From the cell containing the given text, extract its center point as (X, Y) coordinate. 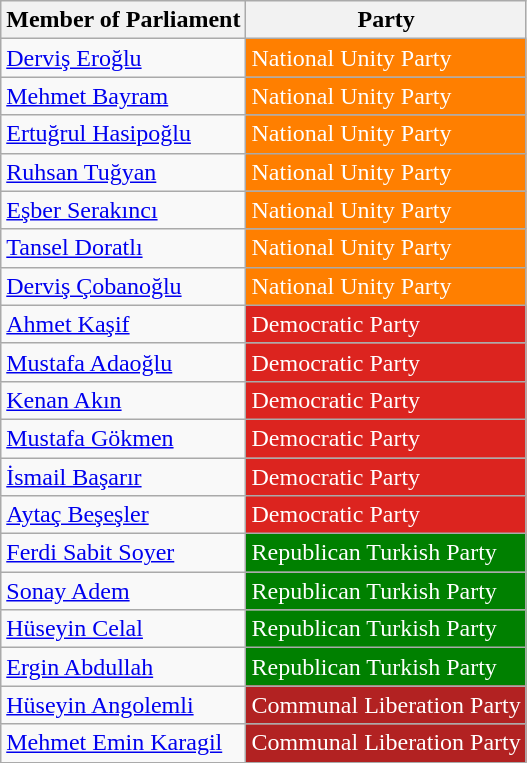
Ahmet Kaşif (124, 324)
Derviş Çobanoğlu (124, 286)
Ergin Abdullah (124, 667)
Ertuğrul Hasipoğlu (124, 134)
Mehmet Bayram (124, 96)
Kenan Akın (124, 400)
İsmail Başarır (124, 477)
Ferdi Sabit Soyer (124, 553)
Tansel Doratlı (124, 248)
Sonay Adem (124, 591)
Mustafa Adaoğlu (124, 362)
Hüseyin Celal (124, 629)
Mustafa Gökmen (124, 438)
Member of Parliament (124, 20)
Party (386, 20)
Mehmet Emin Karagil (124, 743)
Eşber Serakıncı (124, 210)
Hüseyin Angolemli (124, 705)
Aytaç Beşeşler (124, 515)
Derviş Eroğlu (124, 58)
Ruhsan Tuğyan (124, 172)
